Find where the given text appears and provide that cell's center as [x, y] coordinate. 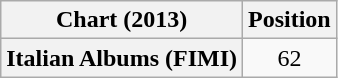
Italian Albums (FIMI) [122, 58]
Position [290, 20]
Chart (2013) [122, 20]
62 [290, 58]
